Determine the [x, y] coordinate at the center of the cell enclosing the given text.  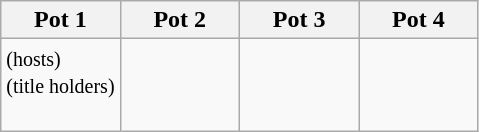
Pot 2 [180, 20]
Pot 3 [298, 20]
(hosts) (title holders) [60, 85]
Pot 4 [418, 20]
Pot 1 [60, 20]
